Determine the [x, y] coordinate at the center of the cell enclosing the given text.  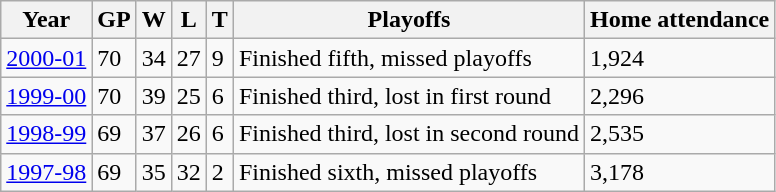
2000-01 [46, 58]
3,178 [679, 172]
Playoffs [408, 20]
T [220, 20]
2,296 [679, 96]
Year [46, 20]
1,924 [679, 58]
2 [220, 172]
39 [154, 96]
27 [188, 58]
W [154, 20]
1997-98 [46, 172]
GP [114, 20]
Home attendance [679, 20]
Finished sixth, missed playoffs [408, 172]
1999-00 [46, 96]
9 [220, 58]
Finished third, lost in first round [408, 96]
32 [188, 172]
25 [188, 96]
Finished third, lost in second round [408, 134]
37 [154, 134]
26 [188, 134]
1998-99 [46, 134]
34 [154, 58]
2,535 [679, 134]
35 [154, 172]
Finished fifth, missed playoffs [408, 58]
L [188, 20]
